Provide the [x, y] coordinate of the cell's center where the given text is located.  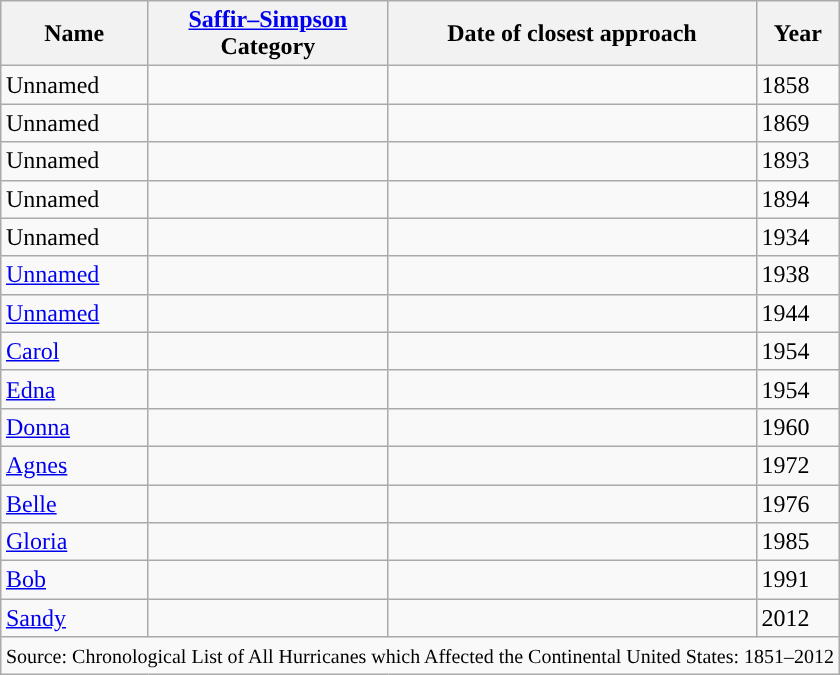
1991 [798, 580]
Saffir–SimpsonCategory [268, 34]
1938 [798, 275]
1869 [798, 123]
1944 [798, 313]
Carol [74, 351]
Source: Chronological List of All Hurricanes which Affected the Continental United States: 1851–2012 [420, 656]
Donna [74, 427]
Edna [74, 389]
Bob [74, 580]
Agnes [74, 465]
Year [798, 34]
1976 [798, 503]
1960 [798, 427]
Belle [74, 503]
1972 [798, 465]
Date of closest approach [572, 34]
Gloria [74, 542]
1894 [798, 199]
1985 [798, 542]
1893 [798, 161]
Name [74, 34]
1858 [798, 85]
2012 [798, 618]
1934 [798, 237]
Sandy [74, 618]
